Find where the given text appears and provide that cell's center as [x, y] coordinate. 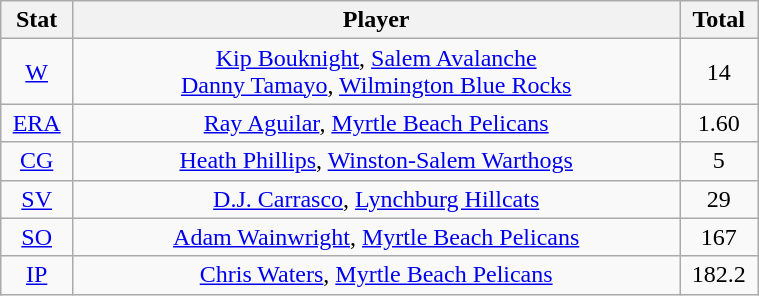
Heath Phillips, Winston-Salem Warthogs [376, 161]
D.J. Carrasco, Lynchburg Hillcats [376, 199]
SV [37, 199]
Chris Waters, Myrtle Beach Pelicans [376, 275]
Total [719, 20]
5 [719, 161]
14 [719, 72]
182.2 [719, 275]
Player [376, 20]
1.60 [719, 123]
Adam Wainwright, Myrtle Beach Pelicans [376, 237]
29 [719, 199]
IP [37, 275]
SO [37, 237]
Ray Aguilar, Myrtle Beach Pelicans [376, 123]
W [37, 72]
ERA [37, 123]
Kip Bouknight, Salem Avalanche Danny Tamayo, Wilmington Blue Rocks [376, 72]
Stat [37, 20]
167 [719, 237]
CG [37, 161]
